Search for the cell housing the specified text and yield its [X, Y] center coordinate. 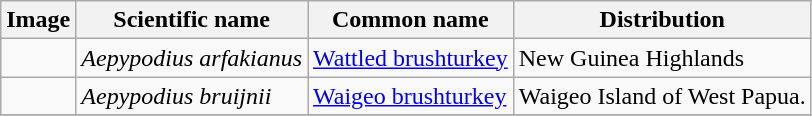
Waigeo Island of West Papua. [662, 96]
Distribution [662, 20]
Waigeo brushturkey [411, 96]
New Guinea Highlands [662, 58]
Scientific name [192, 20]
Aepypodius bruijnii [192, 96]
Aepypodius arfakianus [192, 58]
Common name [411, 20]
Wattled brushturkey [411, 58]
Image [38, 20]
